Return the [X, Y] coordinate for the center point of the cell that contains the specified text.  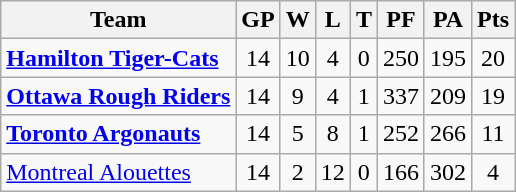
12 [332, 172]
252 [400, 134]
W [298, 20]
Hamilton Tiger-Cats [118, 58]
PA [448, 20]
9 [298, 96]
Toronto Argonauts [118, 134]
5 [298, 134]
11 [494, 134]
209 [448, 96]
Ottawa Rough Riders [118, 96]
166 [400, 172]
337 [400, 96]
Montreal Alouettes [118, 172]
250 [400, 58]
Pts [494, 20]
195 [448, 58]
8 [332, 134]
2 [298, 172]
T [364, 20]
19 [494, 96]
Team [118, 20]
302 [448, 172]
L [332, 20]
20 [494, 58]
GP [258, 20]
266 [448, 134]
PF [400, 20]
10 [298, 58]
